Output the [x, y] coordinate of the center of the cell containing the given text.  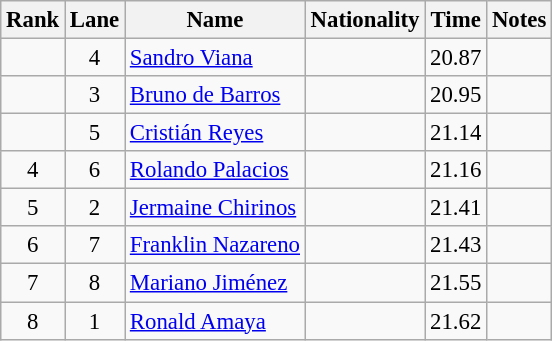
2 [95, 208]
Jermaine Chirinos [216, 208]
Sandro Viana [216, 58]
Lane [95, 20]
Rank [33, 20]
Time [456, 20]
20.87 [456, 58]
Nationality [364, 20]
Mariano Jiménez [216, 283]
21.41 [456, 208]
Ronald Amaya [216, 321]
Cristián Reyes [216, 133]
21.55 [456, 283]
20.95 [456, 95]
Rolando Palacios [216, 170]
Name [216, 20]
1 [95, 321]
21.16 [456, 170]
Franklin Nazareno [216, 245]
Bruno de Barros [216, 95]
21.14 [456, 133]
21.62 [456, 321]
21.43 [456, 245]
3 [95, 95]
Notes [520, 20]
